Search for the cell housing the specified text and yield its (X, Y) center coordinate. 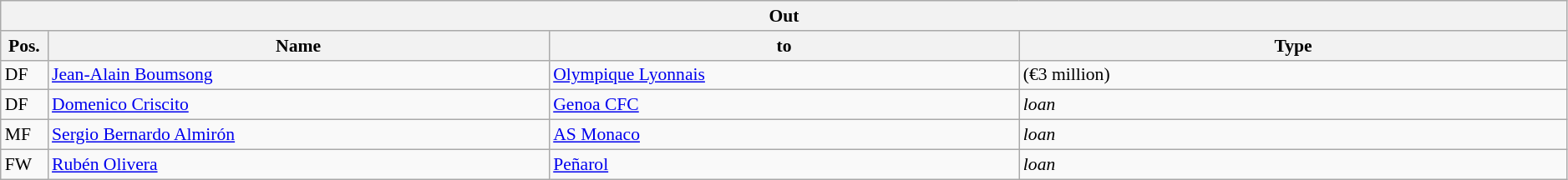
MF (24, 135)
Out (784, 16)
Pos. (24, 46)
Jean-Alain Boumsong (298, 75)
Type (1293, 46)
Domenico Criscito (298, 105)
to (784, 46)
Sergio Bernardo Almirón (298, 135)
Rubén Olivera (298, 164)
Peñarol (784, 164)
AS Monaco (784, 135)
Name (298, 46)
FW (24, 164)
Olympique Lyonnais (784, 75)
(€3 million) (1293, 75)
Genoa CFC (784, 105)
